Find where the given text appears and provide that cell's center as [x, y] coordinate. 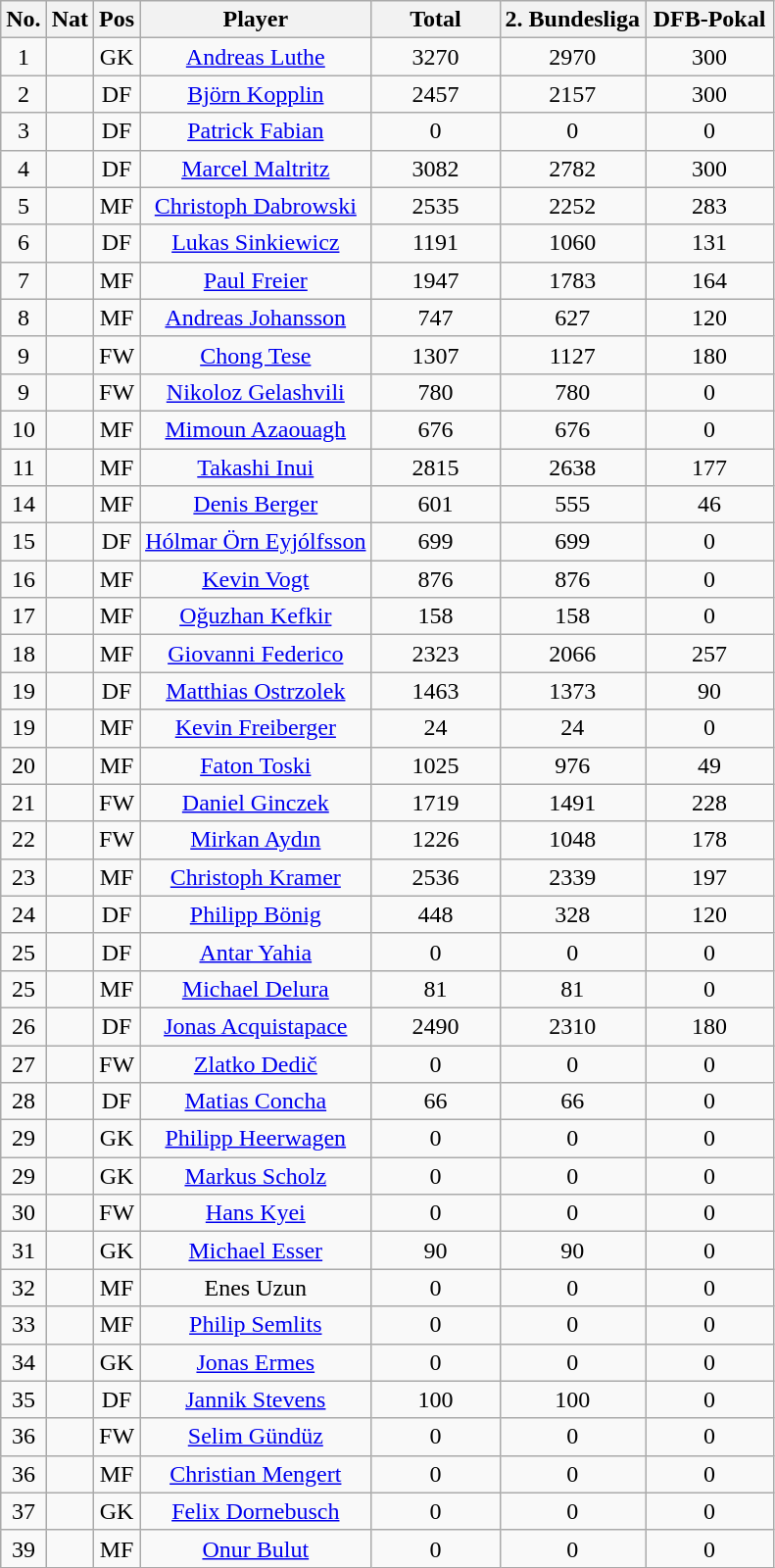
22 [24, 840]
4 [24, 169]
Player [256, 20]
2490 [435, 1026]
3 [24, 131]
228 [709, 803]
Marcel Maltritz [256, 169]
Giovanni Federico [256, 654]
Hans Kyei [256, 1213]
Michael Esser [256, 1250]
Jannik Stevens [256, 1399]
46 [709, 505]
49 [709, 765]
2457 [435, 94]
1463 [435, 691]
Nat [70, 20]
Nikoloz Gelashvili [256, 392]
197 [709, 877]
2970 [572, 57]
Mirkan Aydın [256, 840]
2815 [435, 467]
1373 [572, 691]
18 [24, 654]
Philipp Bönig [256, 914]
Matias Concha [256, 1102]
Daniel Ginczek [256, 803]
Philip Semlits [256, 1325]
1719 [435, 803]
26 [24, 1026]
39 [24, 1548]
1060 [572, 243]
1307 [435, 355]
2310 [572, 1026]
17 [24, 616]
2536 [435, 877]
2 [24, 94]
Mimoun Azaouagh [256, 429]
34 [24, 1362]
131 [709, 243]
Denis Berger [256, 505]
30 [24, 1213]
328 [572, 914]
555 [572, 505]
Zlatko Dedič [256, 1063]
Faton Toski [256, 765]
2. Bundesliga [572, 20]
7 [24, 280]
1783 [572, 280]
DFB-Pokal [709, 20]
976 [572, 765]
1127 [572, 355]
Total [435, 20]
6 [24, 243]
3270 [435, 57]
21 [24, 803]
257 [709, 654]
Paul Freier [256, 280]
2066 [572, 654]
283 [709, 206]
Christoph Kramer [256, 877]
Christian Mengert [256, 1474]
Felix Dornebusch [256, 1511]
3082 [435, 169]
2252 [572, 206]
Onur Bulut [256, 1548]
1025 [435, 765]
2339 [572, 877]
Hólmar Örn Eyjólfsson [256, 542]
23 [24, 877]
Björn Kopplin [256, 94]
Kevin Vogt [256, 579]
1191 [435, 243]
2535 [435, 206]
Matthias Ostrzolek [256, 691]
177 [709, 467]
5 [24, 206]
Philipp Heerwagen [256, 1139]
Jonas Acquistapace [256, 1026]
Michael Delura [256, 989]
37 [24, 1511]
Chong Tese [256, 355]
601 [435, 505]
31 [24, 1250]
15 [24, 542]
20 [24, 765]
Andreas Johansson [256, 318]
2157 [572, 94]
Takashi Inui [256, 467]
2638 [572, 467]
164 [709, 280]
32 [24, 1288]
Lukas Sinkiewicz [256, 243]
448 [435, 914]
Kevin Freiberger [256, 728]
Markus Scholz [256, 1176]
27 [24, 1063]
16 [24, 579]
747 [435, 318]
No. [24, 20]
35 [24, 1399]
Christoph Dabrowski [256, 206]
Patrick Fabian [256, 131]
1226 [435, 840]
Oğuzhan Kefkir [256, 616]
Antar Yahia [256, 952]
1947 [435, 280]
11 [24, 467]
1048 [572, 840]
10 [24, 429]
2782 [572, 169]
33 [24, 1325]
14 [24, 505]
Selim Gündüz [256, 1437]
1491 [572, 803]
Pos [118, 20]
Jonas Ermes [256, 1362]
Enes Uzun [256, 1288]
Andreas Luthe [256, 57]
627 [572, 318]
178 [709, 840]
1 [24, 57]
28 [24, 1102]
2323 [435, 654]
8 [24, 318]
